Scan for the cell matching the given text and deliver its [x, y] coordinate at center. 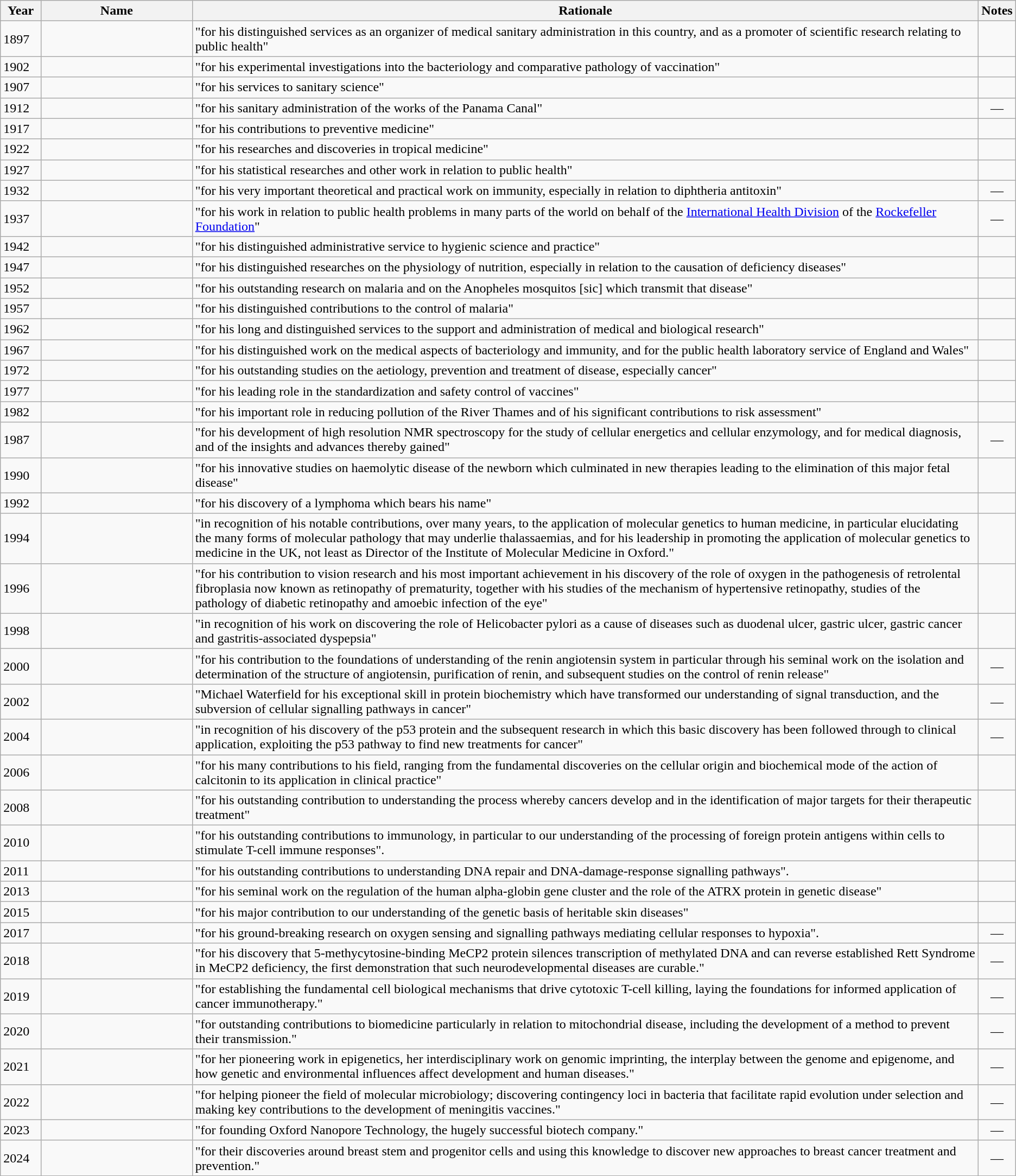
1962 [21, 329]
"for his long and distinguished services to the support and administration of medical and biological research" [585, 329]
"for his contributions to preventive medicine" [585, 129]
1942 [21, 246]
1977 [21, 391]
"for his experimental investigations into the bacteriology and comparative pathology of vaccination" [585, 67]
1902 [21, 67]
2022 [21, 1102]
"for founding Oxford Nanopore Technology, the hugely successful biotech company." [585, 1130]
"for his distinguished researches on the physiology of nutrition, especially in relation to the causation of deficiency diseases" [585, 267]
2019 [21, 996]
1957 [21, 309]
1922 [21, 149]
Notes [997, 11]
2008 [21, 808]
"for his outstanding research on malaria and on the Anopheles mosquitos [sic] which transmit that disease" [585, 288]
2002 [21, 701]
2013 [21, 892]
"for his important role in reducing pollution of the River Thames and of his significant contributions to risk assessment" [585, 412]
1992 [21, 503]
"for his distinguished work on the medical aspects of bacteriology and immunity, and for the public health laboratory service of England and Wales" [585, 350]
2018 [21, 961]
1982 [21, 412]
Year [21, 11]
1937 [21, 218]
2023 [21, 1130]
2004 [21, 737]
1994 [21, 538]
"for his seminal work on the regulation of the human alpha-globin gene cluster and the role of the ATRX protein in genetic disease" [585, 892]
2011 [21, 871]
"for his outstanding contributions to understanding DNA repair and DNA-damage-response signalling pathways". [585, 871]
"for his very important theoretical and practical work on immunity, especially in relation to diphtheria antitoxin" [585, 190]
1972 [21, 371]
2010 [21, 843]
1998 [21, 631]
1996 [21, 588]
2021 [21, 1067]
1947 [21, 267]
"for his researches and discoveries in tropical medicine" [585, 149]
1897 [21, 39]
"for his major contribution to our understanding of the genetic basis of heritable skin diseases" [585, 912]
2000 [21, 666]
Rationale [585, 11]
Name [116, 11]
"for his distinguished contributions to the control of malaria" [585, 309]
1907 [21, 87]
1967 [21, 350]
2006 [21, 772]
"for his leading role in the standardization and safety control of vaccines" [585, 391]
2020 [21, 1031]
"for his ground-breaking research on oxygen sensing and signalling pathways mediating cellular responses to hypoxia". [585, 933]
1990 [21, 475]
"for his outstanding studies on the aetiology, prevention and treatment of disease, especially cancer" [585, 371]
1932 [21, 190]
1912 [21, 108]
1927 [21, 170]
"for his statistical researches and other work in relation to public health" [585, 170]
"for his discovery of a lymphoma which bears his name" [585, 503]
2017 [21, 933]
1987 [21, 440]
2024 [21, 1158]
"for his distinguished administrative service to hygienic science and practice" [585, 246]
"for his sanitary administration of the works of the Panama Canal" [585, 108]
1917 [21, 129]
1952 [21, 288]
2015 [21, 912]
"for his services to sanitary science" [585, 87]
